Capture the cell that displays the provided text and extract its (x, y) central coordinate. 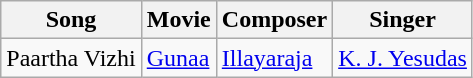
Singer (403, 20)
Movie (178, 20)
K. J. Yesudas (403, 58)
Paartha Vizhi (71, 58)
Illayaraja (274, 58)
Gunaa (178, 58)
Song (71, 20)
Composer (274, 20)
